Extract the (x, y) coordinate from the center of the cell holding the provided text.  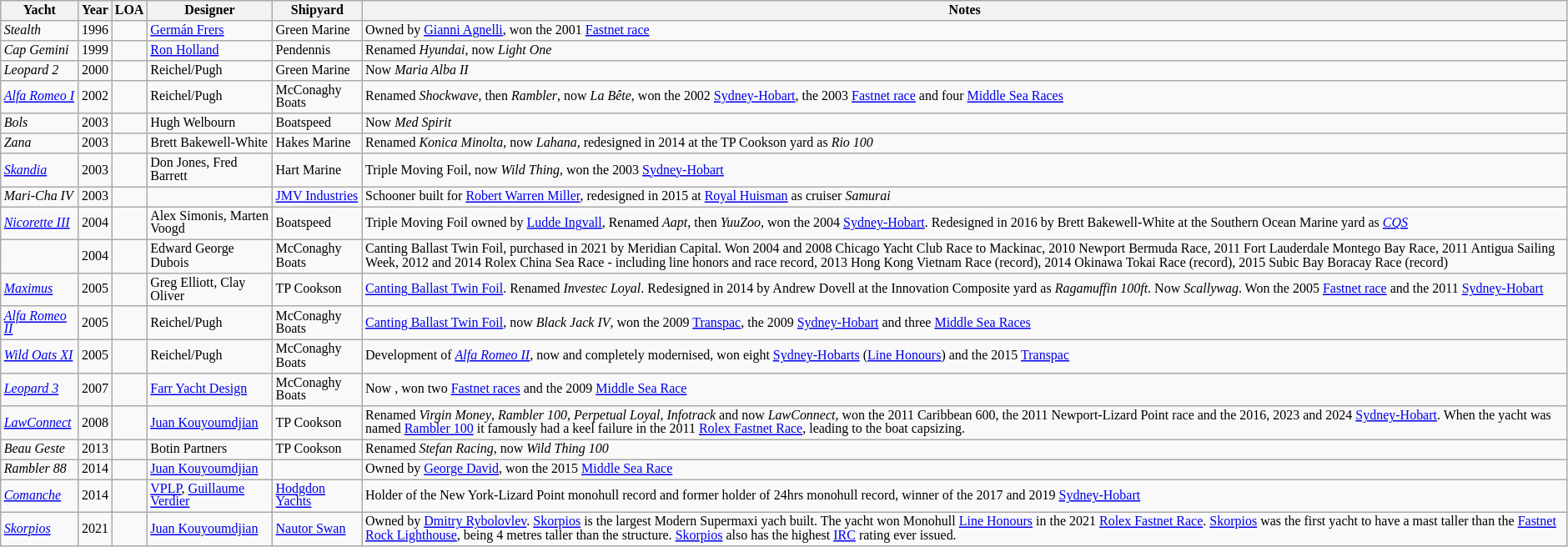
Now , won two Fastnet races and the 2009 Middle Sea Race (964, 389)
2008 (95, 423)
Alfa Romeo I (40, 97)
Beau Geste (40, 449)
Renamed Shockwave, then Rambler, now La Bête, won the 2002 Sydney-Hobart, the 2003 Fastnet race and four Middle Sea Races (964, 97)
VPLP, Guillaume Verdier (209, 495)
Maximus (40, 289)
Nautor Swan (318, 529)
Edward George Dubois (209, 256)
1996 (95, 30)
Brett Bakewell-White (209, 143)
Now Med Spirit (964, 123)
Botin Partners (209, 449)
1999 (95, 50)
Greg Elliott, Clay Oliver (209, 289)
Hugh Welbourn (209, 123)
Bols (40, 123)
Owned by George David, won the 2015 Middle Sea Race (964, 469)
Hart Marine (318, 170)
Ron Holland (209, 50)
Hakes Marine (318, 143)
2013 (95, 449)
Renamed Stefan Racing, now Wild Thing 100 (964, 449)
Yacht (40, 10)
Development of Alfa Romeo II, now and completely modernised, won eight Sydney-Hobarts (Line Honours) and the 2015 Transpac (964, 356)
Triple Moving Foil, now Wild Thing, won the 2003 Sydney-Hobart (964, 170)
Year (95, 10)
Farr Yacht Design (209, 389)
Alfa Romeo II (40, 323)
2021 (95, 529)
Renamed Hyundai, now Light One (964, 50)
Skorpios (40, 529)
Alex Simonis, Marten Voogd (209, 223)
Owned by Gianni Agnelli, won the 2001 Fastnet race (964, 30)
2000 (95, 70)
Leopard 3 (40, 389)
Shipyard (318, 10)
Cap Gemini (40, 50)
Renamed Konica Minolta, now Lahana, redesigned in 2014 at the TP Cookson yard as Rio 100 (964, 143)
JMV Industries (318, 196)
Stealth (40, 30)
Canting Ballast Twin Foil, now Black Jack IV, won the 2009 Transpac, the 2009 Sydney-Hobart and three Middle Sea Races (964, 323)
Skandia (40, 170)
Notes (964, 10)
Designer (209, 10)
Don Jones, Fred Barrett (209, 170)
Comanche (40, 495)
Leopard 2 (40, 70)
Now Maria Alba II (964, 70)
Mari-Cha IV (40, 196)
Schooner built for Robert Warren Miller, redesigned in 2015 at Royal Huisman as cruiser Samurai (964, 196)
Wild Oats XI (40, 356)
Rambler 88 (40, 469)
LawConnect (40, 423)
2007 (95, 389)
Zana (40, 143)
2002 (95, 97)
Germán Frers (209, 30)
Hodgdon Yachts (318, 495)
LOA (130, 10)
Nicorette III (40, 223)
Pendennis (318, 50)
Holder of the New York-Lizard Point monohull record and former holder of 24hrs monohull record, winner of the 2017 and 2019 Sydney-Hobart (964, 495)
